For the text-containing cell, return its midpoint in [x, y] coordinate format. 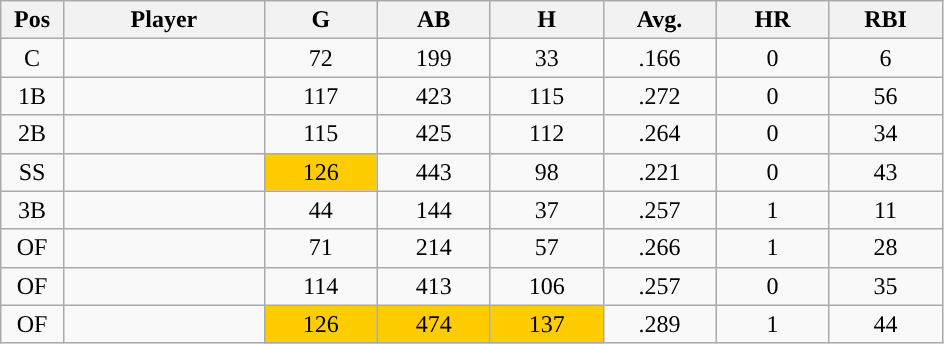
425 [434, 134]
413 [434, 286]
43 [886, 172]
98 [546, 172]
35 [886, 286]
1B [32, 96]
.221 [660, 172]
71 [320, 248]
.272 [660, 96]
72 [320, 58]
Player [164, 20]
34 [886, 134]
37 [546, 210]
112 [546, 134]
C [32, 58]
137 [546, 324]
6 [886, 58]
RBI [886, 20]
SS [32, 172]
56 [886, 96]
HR [772, 20]
H [546, 20]
106 [546, 286]
28 [886, 248]
Pos [32, 20]
443 [434, 172]
.166 [660, 58]
3B [32, 210]
114 [320, 286]
117 [320, 96]
Avg. [660, 20]
.266 [660, 248]
57 [546, 248]
199 [434, 58]
144 [434, 210]
11 [886, 210]
.289 [660, 324]
.264 [660, 134]
474 [434, 324]
214 [434, 248]
423 [434, 96]
2B [32, 134]
AB [434, 20]
G [320, 20]
33 [546, 58]
